Capture the cell that displays the provided text and extract its (X, Y) central coordinate. 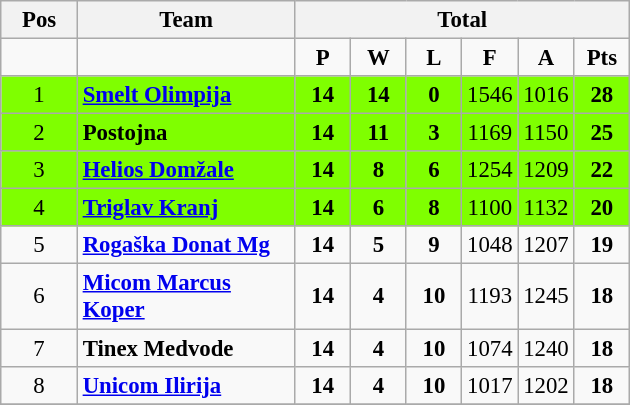
1017 (490, 385)
Micom Marcus Koper (186, 296)
1240 (546, 348)
1193 (490, 296)
1202 (546, 385)
1546 (490, 95)
0 (434, 95)
Unicom Ilirija (186, 385)
A (546, 58)
1048 (490, 245)
Smelt Olimpija (186, 95)
1245 (546, 296)
1074 (490, 348)
P (323, 58)
Postojna (186, 133)
Tinex Medvode (186, 348)
11 (379, 133)
7 (40, 348)
Helios Domžale (186, 170)
L (434, 58)
Pos (40, 20)
F (490, 58)
9 (434, 245)
28 (602, 95)
1209 (546, 170)
Rogaška Donat Mg (186, 245)
1207 (546, 245)
Team (186, 20)
2 (40, 133)
Triglav Kranj (186, 208)
1100 (490, 208)
20 (602, 208)
1132 (546, 208)
Total (462, 20)
1169 (490, 133)
Pts (602, 58)
1 (40, 95)
19 (602, 245)
22 (602, 170)
25 (602, 133)
W (379, 58)
1254 (490, 170)
1016 (546, 95)
1150 (546, 133)
